Extract the [X, Y] coordinate from the center of the cell holding the provided text.  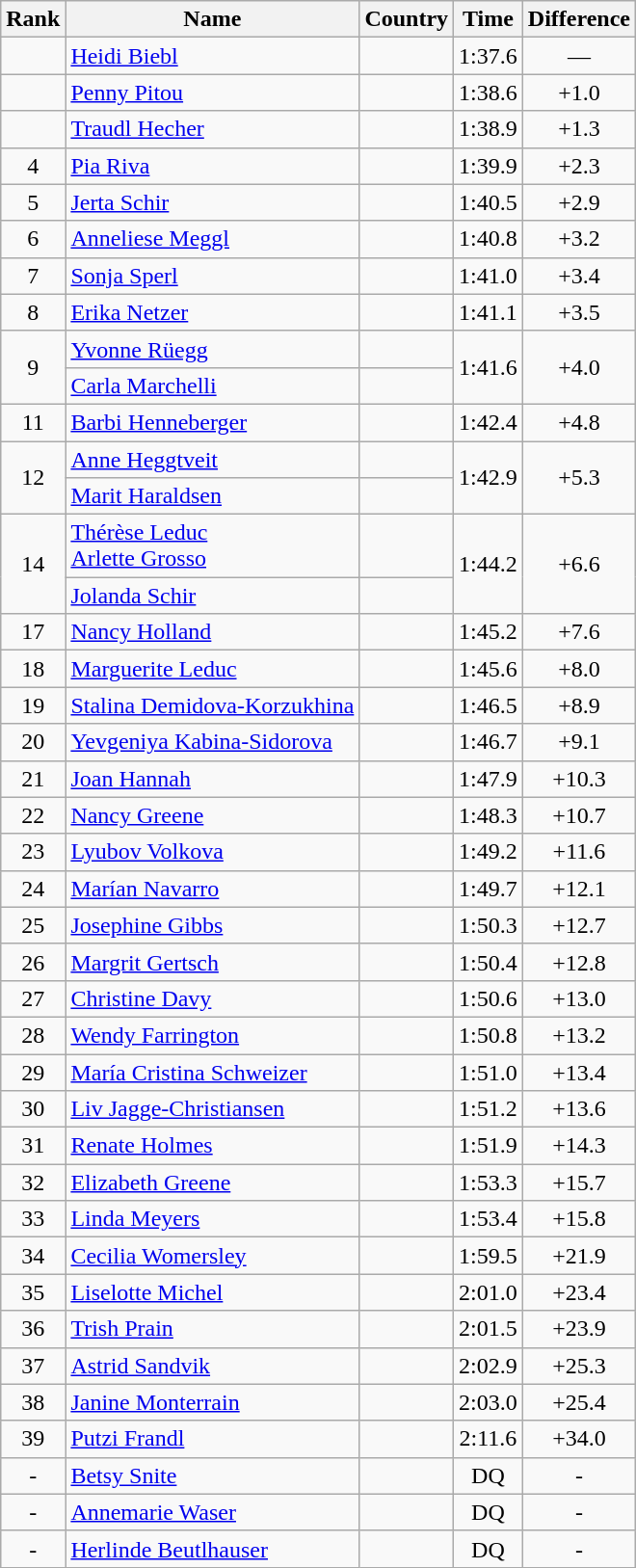
1:41.1 [489, 312]
Carla Marchelli [212, 385]
Herlinde Beutlhauser [212, 1549]
Nancy Greene [212, 815]
39 [33, 1439]
1:48.3 [489, 815]
24 [33, 889]
+9.1 [578, 742]
+6.6 [578, 565]
Marguerite Leduc [212, 669]
1:51.0 [489, 1073]
Pia Riva [212, 166]
Anne Heggtveit [212, 460]
8 [33, 312]
Putzi Frandl [212, 1439]
Annemarie Waser [212, 1512]
+25.3 [578, 1366]
34 [33, 1256]
Stalina Demidova-Korzukhina [212, 705]
35 [33, 1292]
+11.6 [578, 852]
1:59.5 [489, 1256]
Name [212, 19]
Joan Hannah [212, 779]
1:38.6 [489, 93]
1:50.3 [489, 925]
1:41.0 [489, 276]
Rank [33, 19]
+12.7 [578, 925]
+1.3 [578, 129]
+12.1 [578, 889]
1:46.7 [489, 742]
Josephine Gibbs [212, 925]
+34.0 [578, 1439]
1:42.4 [489, 422]
32 [33, 1183]
+1.0 [578, 93]
1:53.3 [489, 1183]
Trish Prain [212, 1329]
17 [33, 632]
+21.9 [578, 1256]
+10.3 [578, 779]
2:01.5 [489, 1329]
Jolanda Schir [212, 596]
+7.6 [578, 632]
Christine Davy [212, 998]
Time [489, 19]
Country [407, 19]
31 [33, 1146]
María Cristina Schweizer [212, 1073]
1:42.9 [489, 478]
2:01.0 [489, 1292]
Barbi Henneberger [212, 422]
12 [33, 478]
1:39.9 [489, 166]
Marit Haraldsen [212, 496]
30 [33, 1109]
Linda Meyers [212, 1219]
+12.8 [578, 962]
26 [33, 962]
18 [33, 669]
5 [33, 202]
+14.3 [578, 1146]
22 [33, 815]
1:49.2 [489, 852]
Difference [578, 19]
1:38.9 [489, 129]
1:44.2 [489, 565]
1:51.9 [489, 1146]
Jerta Schir [212, 202]
Marían Navarro [212, 889]
+13.4 [578, 1073]
Wendy Farrington [212, 1035]
Renate Holmes [212, 1146]
1:41.6 [489, 367]
1:47.9 [489, 779]
+10.7 [578, 815]
Elizabeth Greene [212, 1183]
1:45.6 [489, 669]
Astrid Sandvik [212, 1366]
1:50.8 [489, 1035]
Lyubov Volkova [212, 852]
+23.9 [578, 1329]
1:40.8 [489, 239]
7 [33, 276]
9 [33, 367]
+13.0 [578, 998]
20 [33, 742]
Liselotte Michel [212, 1292]
Traudl Hecher [212, 129]
Margrit Gertsch [212, 962]
Heidi Biebl [212, 56]
4 [33, 166]
11 [33, 422]
Penny Pitou [212, 93]
+2.9 [578, 202]
1:53.4 [489, 1219]
+13.2 [578, 1035]
Betsy Snite [212, 1475]
+13.6 [578, 1109]
2:11.6 [489, 1439]
+3.2 [578, 239]
+8.9 [578, 705]
1:50.6 [489, 998]
+4.0 [578, 367]
23 [33, 852]
27 [33, 998]
29 [33, 1073]
1:37.6 [489, 56]
+8.0 [578, 669]
Cecilia Womersley [212, 1256]
+3.4 [578, 276]
+15.7 [578, 1183]
21 [33, 779]
Sonja Sperl [212, 276]
37 [33, 1366]
Yevgeniya Kabina-Sidorova [212, 742]
25 [33, 925]
1:51.2 [489, 1109]
Anneliese Meggl [212, 239]
2:03.0 [489, 1402]
28 [33, 1035]
— [578, 56]
1:40.5 [489, 202]
Liv Jagge-Christiansen [212, 1109]
6 [33, 239]
1:50.4 [489, 962]
1:49.7 [489, 889]
2:02.9 [489, 1366]
+4.8 [578, 422]
1:46.5 [489, 705]
36 [33, 1329]
+2.3 [578, 166]
Janine Monterrain [212, 1402]
38 [33, 1402]
+23.4 [578, 1292]
+3.5 [578, 312]
Yvonne Rüegg [212, 349]
Nancy Holland [212, 632]
Thérèse LeducArlette Grosso [212, 545]
33 [33, 1219]
14 [33, 565]
19 [33, 705]
+25.4 [578, 1402]
Erika Netzer [212, 312]
1:45.2 [489, 632]
+5.3 [578, 478]
+15.8 [578, 1219]
